Return [X, Y] of the center of cell containing provided text 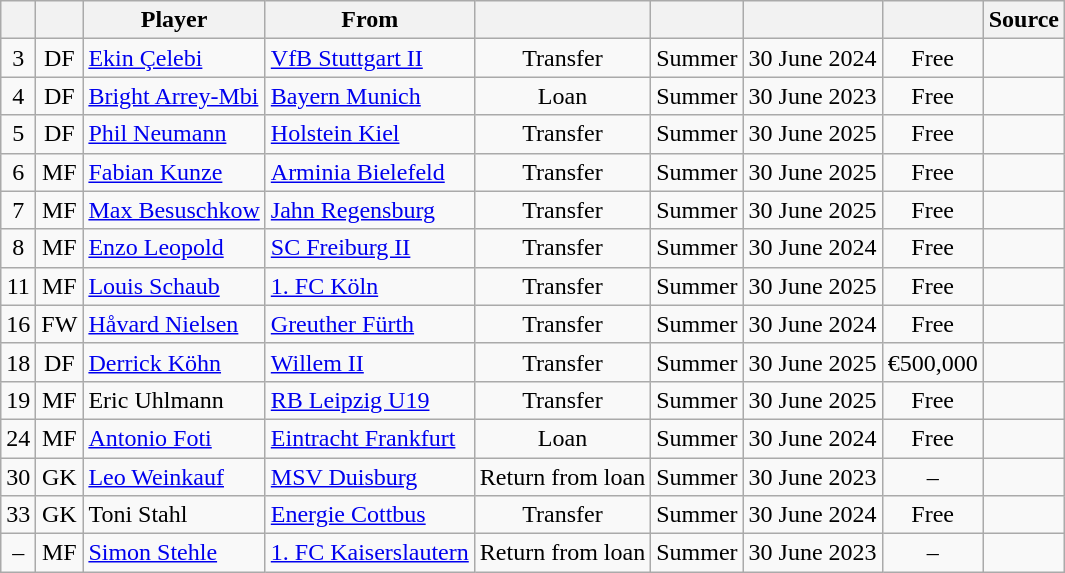
From [370, 20]
7 [18, 210]
Source [1024, 20]
Simon Stehle [174, 553]
Jahn Regensburg [370, 210]
Leo Weinkauf [174, 477]
Eric Uhlmann [174, 400]
5 [18, 134]
4 [18, 96]
Energie Cottbus [370, 515]
Greuther Fürth [370, 324]
16 [18, 324]
Fabian Kunze [174, 172]
1. FC Kaiserslautern [370, 553]
Louis Schaub [174, 286]
SC Freiburg II [370, 248]
1. FC Köln [370, 286]
Toni Stahl [174, 515]
33 [18, 515]
Bayern Munich [370, 96]
8 [18, 248]
19 [18, 400]
Arminia Bielefeld [370, 172]
Ekin Çelebi [174, 58]
Enzo Leopold [174, 248]
Player [174, 20]
30 [18, 477]
€500,000 [932, 362]
Willem II [370, 362]
11 [18, 286]
Phil Neumann [174, 134]
Max Besuschkow [174, 210]
Eintracht Frankfurt [370, 438]
Holstein Kiel [370, 134]
24 [18, 438]
Bright Arrey-Mbi [174, 96]
FW [60, 324]
18 [18, 362]
RB Leipzig U19 [370, 400]
VfB Stuttgart II [370, 58]
6 [18, 172]
Håvard Nielsen [174, 324]
Antonio Foti [174, 438]
MSV Duisburg [370, 477]
3 [18, 58]
Derrick Köhn [174, 362]
